Provide the [x, y] coordinate of the cell's center where the given text is located.  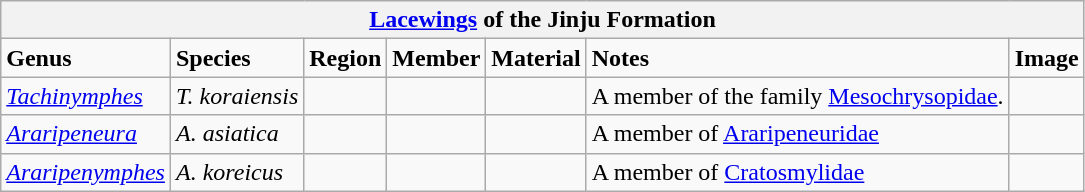
Tachinymphes [86, 96]
Araripenymphes [86, 172]
A member of Cratosmylidae [798, 172]
Genus [86, 58]
A. koreicus [236, 172]
Lacewings of the Jinju Formation [542, 20]
A member of Araripeneuridae [798, 134]
A member of the family Mesochrysopidae. [798, 96]
Region [346, 58]
Material [536, 58]
Species [236, 58]
Image [1046, 58]
Notes [798, 58]
T. koraiensis [236, 96]
A. asiatica [236, 134]
Member [436, 58]
Araripeneura [86, 134]
